Identify which cell holds the provided text, then report its (X, Y) central coordinate. 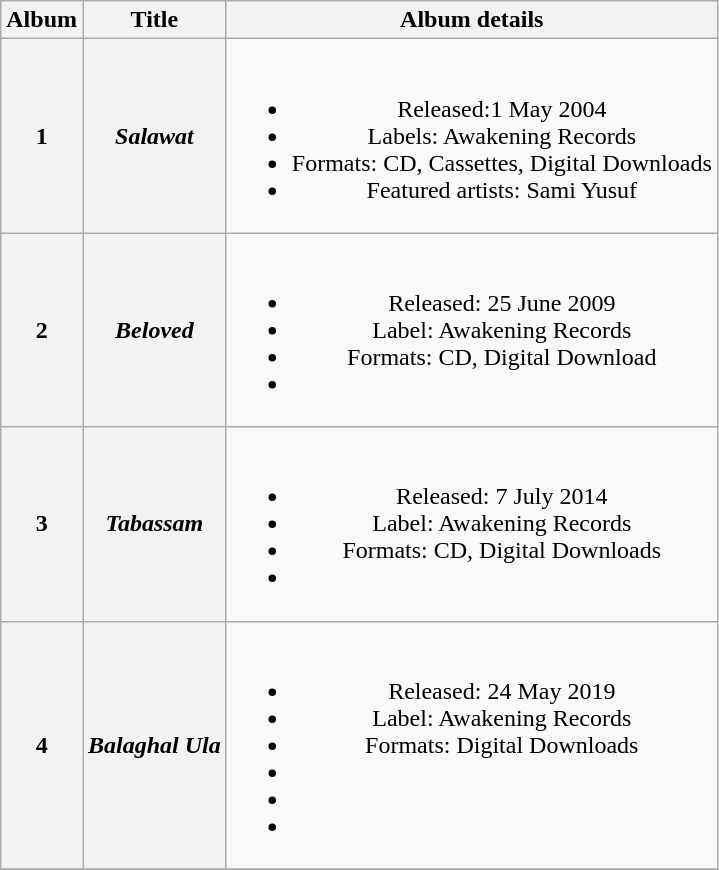
4 (42, 745)
Released: 7 July 2014Label: Awakening RecordsFormats: CD, Digital Downloads (472, 524)
Released: 25 June 2009Label: Awakening RecordsFormats: CD, Digital Download (472, 330)
Released: 24 May 2019Label: Awakening RecordsFormats: Digital Downloads (472, 745)
Balaghal Ula (154, 745)
Tabassam (154, 524)
Album details (472, 20)
3 (42, 524)
Title (154, 20)
1 (42, 136)
Salawat (154, 136)
Released:1 May 2004Labels: Awakening RecordsFormats: CD, Cassettes, Digital DownloadsFeatured artists: Sami Yusuf (472, 136)
Album (42, 20)
2 (42, 330)
Beloved (154, 330)
